Extract the (x, y) coordinate from the center of the cell holding the provided text.  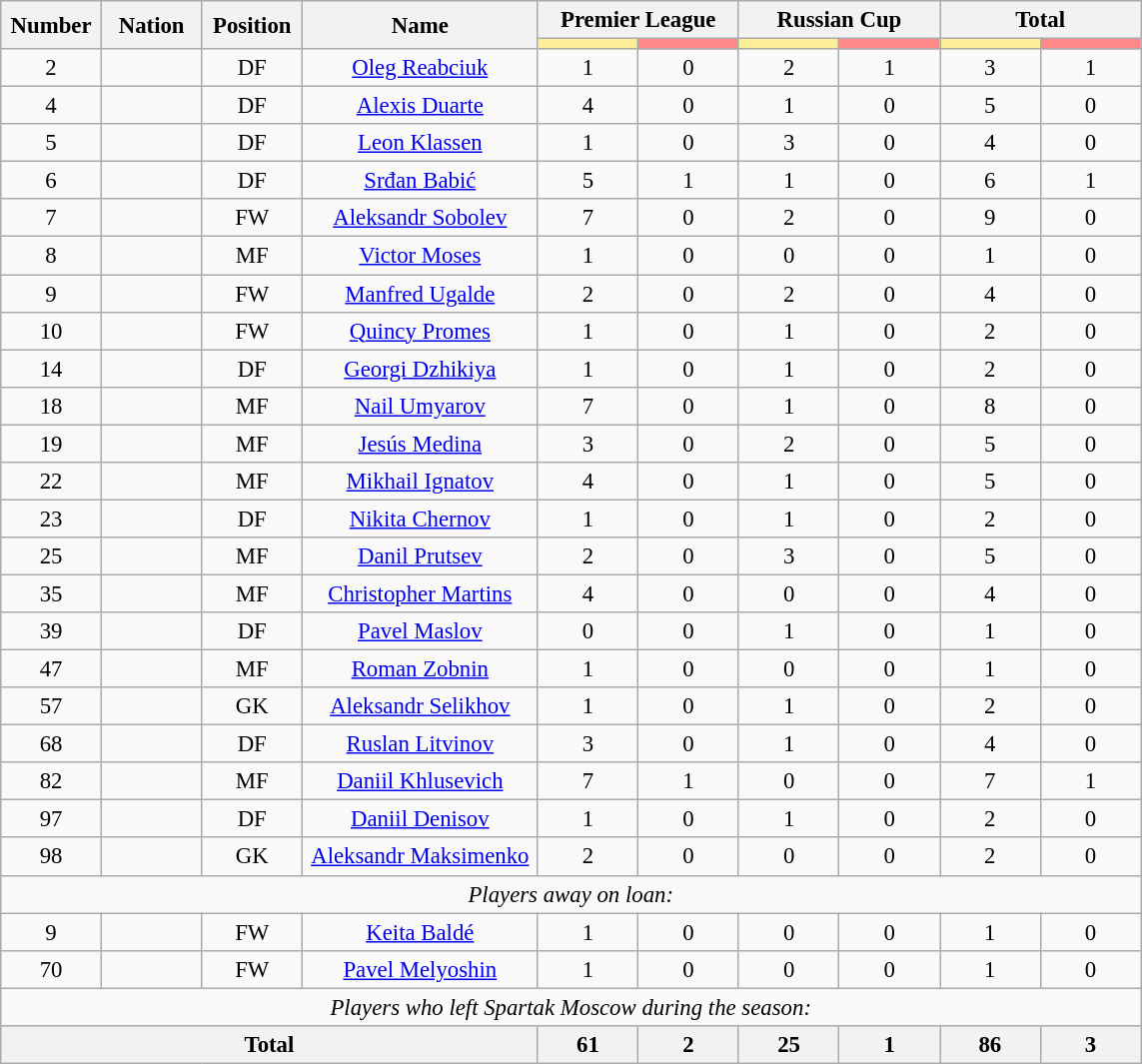
Alexis Duarte (421, 106)
19 (52, 444)
Name (421, 25)
Victor Moses (421, 256)
57 (52, 706)
Roman Zobnin (421, 669)
14 (52, 369)
61 (587, 1045)
Oleg Reabciuk (421, 68)
Quincy Promes (421, 331)
35 (52, 593)
Ruslan Litvinov (421, 744)
39 (52, 631)
Pavel Maslov (421, 631)
23 (52, 519)
Number (52, 25)
Manfred Ugalde (421, 294)
10 (52, 331)
98 (52, 857)
68 (52, 744)
22 (52, 482)
Players away on loan: (571, 894)
18 (52, 406)
82 (52, 781)
70 (52, 969)
Danil Prutsev (421, 556)
Premier League (637, 20)
Aleksandr Selikhov (421, 706)
Jesús Medina (421, 444)
Position (252, 25)
Aleksandr Maksimenko (421, 857)
Nation (152, 25)
Leon Klassen (421, 143)
47 (52, 669)
Mikhail Ignatov (421, 482)
Nikita Chernov (421, 519)
86 (989, 1045)
Srđan Babić (421, 181)
Daniil Denisov (421, 819)
Russian Cup (839, 20)
Keita Baldé (421, 932)
Georgi Dzhikiya (421, 369)
Pavel Melyoshin (421, 969)
Aleksandr Sobolev (421, 219)
Daniil Khlusevich (421, 781)
Players who left Spartak Moscow during the season: (571, 1007)
97 (52, 819)
Nail Umyarov (421, 406)
Christopher Martins (421, 593)
